Identify which cell holds the provided text, then report its (x, y) central coordinate. 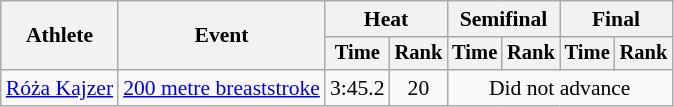
Did not advance (560, 88)
200 metre breaststroke (222, 88)
Event (222, 36)
20 (419, 88)
Final (616, 19)
3:45.2 (358, 88)
Heat (386, 19)
Róża Kajzer (60, 88)
Athlete (60, 36)
Semifinal (503, 19)
